Find where the given text appears and provide that cell's center as (X, Y) coordinate. 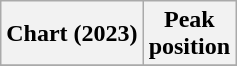
Chart (2023) (72, 34)
Peakposition (189, 34)
